Provide the (X, Y) coordinate of the cell's center where the given text is located.  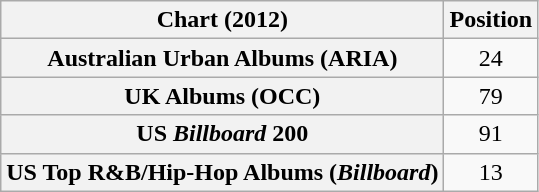
Australian Urban Albums (ARIA) (222, 58)
24 (491, 58)
79 (491, 96)
Chart (2012) (222, 20)
UK Albums (OCC) (222, 96)
Position (491, 20)
13 (491, 172)
US Top R&B/Hip-Hop Albums (Billboard) (222, 172)
US Billboard 200 (222, 134)
91 (491, 134)
